Return the [x, y] coordinate for the center point of the cell that contains the specified text.  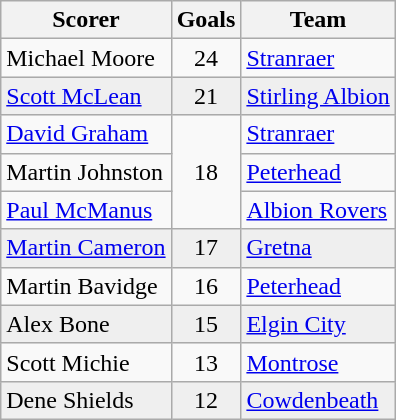
18 [206, 172]
Alex Bone [86, 324]
Albion Rovers [318, 210]
15 [206, 324]
Team [318, 20]
17 [206, 248]
Elgin City [318, 324]
Stirling Albion [318, 96]
21 [206, 96]
Scott Michie [86, 362]
Martin Bavidge [86, 286]
16 [206, 286]
Michael Moore [86, 58]
David Graham [86, 134]
Martin Johnston [86, 172]
Dene Shields [86, 400]
24 [206, 58]
Gretna [318, 248]
Cowdenbeath [318, 400]
Scott McLean [86, 96]
Martin Cameron [86, 248]
Scorer [86, 20]
Montrose [318, 362]
12 [206, 400]
Paul McManus [86, 210]
13 [206, 362]
Goals [206, 20]
